Return the [X, Y] coordinate for the center point of the cell that contains the specified text.  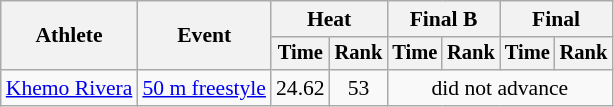
53 [359, 88]
Final [556, 19]
Event [204, 36]
did not advance [500, 88]
Khemo Rivera [70, 88]
Athlete [70, 36]
Final B [443, 19]
24.62 [300, 88]
50 m freestyle [204, 88]
Heat [329, 19]
